Output the (x, y) coordinate of the center of the cell containing the given text.  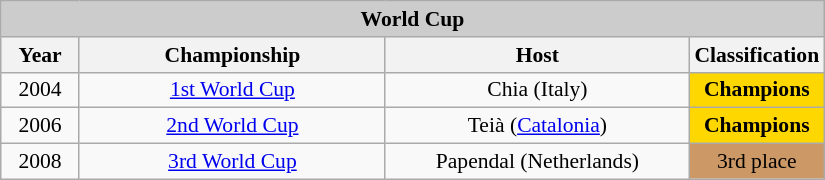
Championship (232, 55)
Chia (Italy) (537, 90)
3rd World Cup (232, 162)
3rd place (756, 162)
Host (537, 55)
Papendal (Netherlands) (537, 162)
Classification (756, 55)
2nd World Cup (232, 126)
Teià (Catalonia) (537, 126)
World Cup (413, 19)
2008 (40, 162)
Year (40, 55)
2006 (40, 126)
2004 (40, 90)
1st World Cup (232, 90)
